Find where the given text appears and provide that cell's center as (X, Y) coordinate. 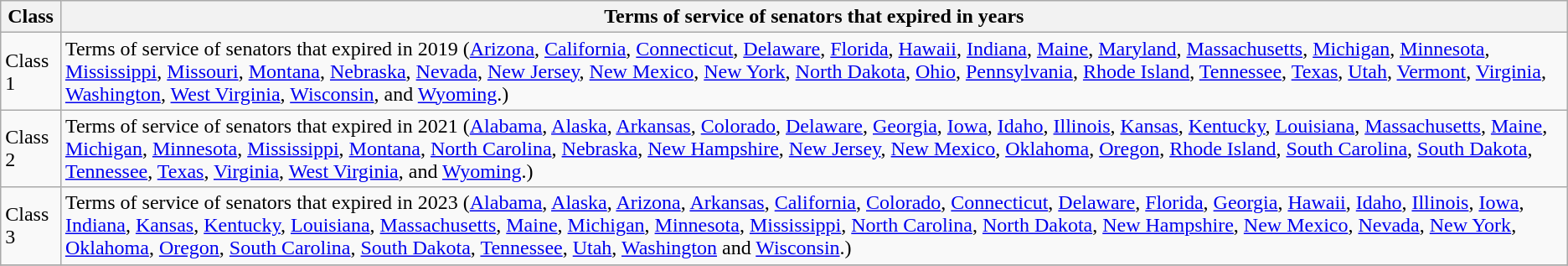
Class 2 (31, 149)
Class 1 (31, 71)
Terms of service of senators that expired in years (814, 17)
Class (31, 17)
Class 3 (31, 226)
